Detect which cell encompasses the target text, then output its [x, y] center coordinate. 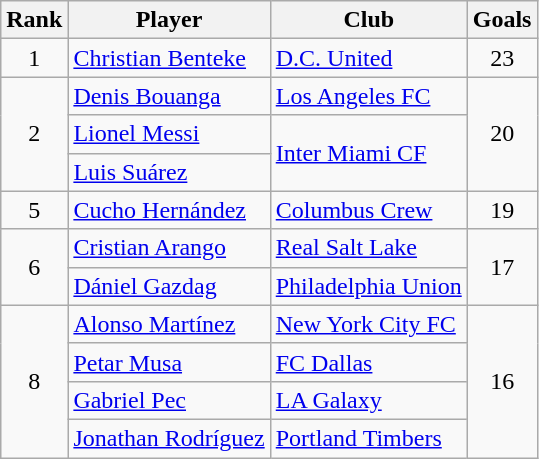
Rank [34, 20]
5 [34, 210]
New York City FC [368, 324]
1 [34, 58]
23 [502, 58]
19 [502, 210]
2 [34, 134]
17 [502, 267]
Goals [502, 20]
LA Galaxy [368, 400]
Lionel Messi [169, 134]
Cucho Hernández [169, 210]
16 [502, 381]
6 [34, 267]
Jonathan Rodríguez [169, 438]
Real Salt Lake [368, 248]
Cristian Arango [169, 248]
8 [34, 381]
Dániel Gazdag [169, 286]
FC Dallas [368, 362]
Christian Benteke [169, 58]
Inter Miami CF [368, 153]
D.C. United [368, 58]
Philadelphia Union [368, 286]
Player [169, 20]
Los Angeles FC [368, 96]
Alonso Martínez [169, 324]
Club [368, 20]
Gabriel Pec [169, 400]
Portland Timbers [368, 438]
Denis Bouanga [169, 96]
Luis Suárez [169, 172]
Petar Musa [169, 362]
Columbus Crew [368, 210]
20 [502, 134]
